Determine the (X, Y) coordinate at the center of the cell enclosing the given text.  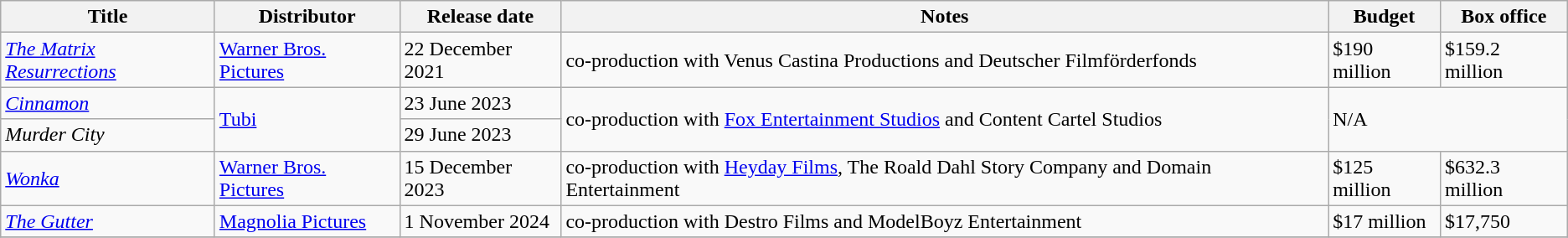
$125 million (1385, 178)
22 December 2021 (481, 60)
co-production with Fox Entertainment Studios and Content Cartel Studios (945, 119)
Notes (945, 17)
$190 million (1385, 60)
Box office (1504, 17)
29 June 2023 (481, 135)
N/A (1448, 119)
The Gutter (108, 221)
$17 million (1385, 221)
1 November 2024 (481, 221)
co-production with Venus Castina Productions and Deutscher Filmförderfonds (945, 60)
Title (108, 17)
Distributor (307, 17)
$159.2 million (1504, 60)
co-production with Destro Films and ModelBoyz Entertainment (945, 221)
Murder City (108, 135)
$17,750 (1504, 221)
$632.3 million (1504, 178)
The Matrix Resurrections (108, 60)
co-production with Heyday Films, The Roald Dahl Story Company and Domain Entertainment (945, 178)
Wonka (108, 178)
Magnolia Pictures (307, 221)
Budget (1385, 17)
Release date (481, 17)
23 June 2023 (481, 103)
Cinnamon (108, 103)
Tubi (307, 119)
15 December 2023 (481, 178)
